Output the (X, Y) coordinate of the center of the cell containing the given text.  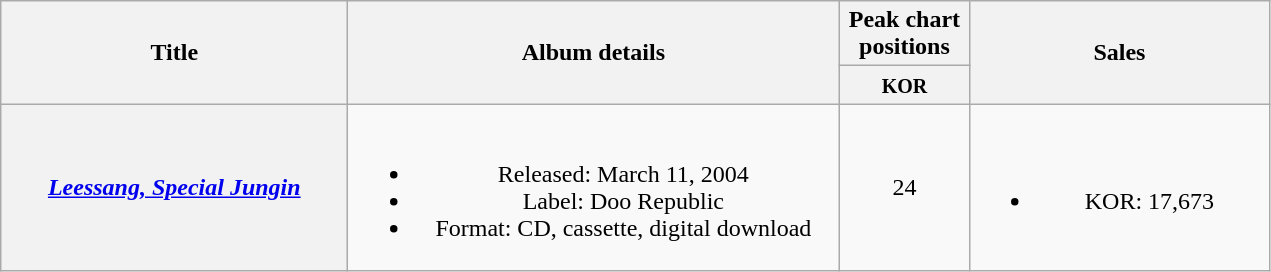
KOR (904, 85)
Peak chart positions (904, 34)
Album details (594, 52)
Released: March 11, 2004Label: Doo RepublicFormat: CD, cassette, digital download (594, 188)
KOR: 17,673 (1120, 188)
Sales (1120, 52)
24 (904, 188)
Leessang, Special Jungin (174, 188)
Title (174, 52)
